Identify which cell holds the provided text, then report its [x, y] central coordinate. 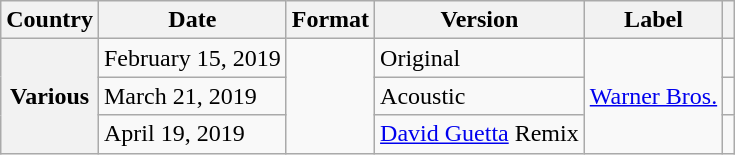
Acoustic [480, 96]
February 15, 2019 [192, 58]
April 19, 2019 [192, 134]
Date [192, 20]
Country [50, 20]
Original [480, 58]
Label [653, 20]
Version [480, 20]
Various [50, 96]
David Guetta Remix [480, 134]
Warner Bros. [653, 96]
Format [330, 20]
March 21, 2019 [192, 96]
